From the cell containing the given text, extract its center point as [x, y] coordinate. 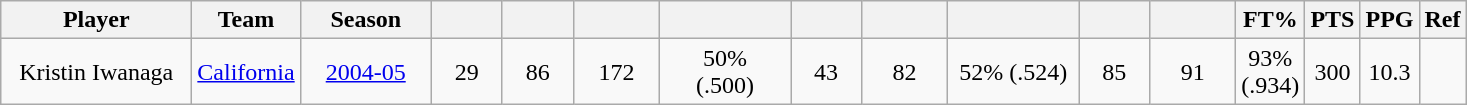
2004-05 [366, 72]
PTS [1332, 20]
85 [1114, 72]
52% (.524) [1014, 72]
Kristin Iwanaga [96, 72]
29 [466, 72]
PPG [1390, 20]
300 [1332, 72]
California [246, 72]
Player [96, 20]
93%(.934) [1270, 72]
172 [616, 72]
86 [538, 72]
Season [366, 20]
Team [246, 20]
82 [905, 72]
FT% [1270, 20]
91 [1193, 72]
Ref [1442, 20]
43 [826, 72]
10.3 [1390, 72]
50%(.500) [724, 72]
